Locate the cell with the specified text and output its [X, Y] center coordinate. 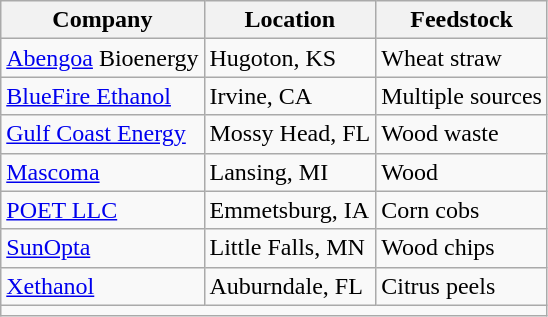
Mossy Head, FL [290, 134]
Lansing, MI [290, 172]
Citrus peels [462, 286]
SunOpta [102, 248]
Corn cobs [462, 210]
Multiple sources [462, 96]
Gulf Coast Energy [102, 134]
Emmetsburg, IA [290, 210]
Wood waste [462, 134]
Xethanol [102, 286]
Wood chips [462, 248]
Little Falls, MN [290, 248]
Company [102, 20]
Hugoton, KS [290, 58]
POET LLC [102, 210]
Irvine, CA [290, 96]
Wood [462, 172]
BlueFire Ethanol [102, 96]
Location [290, 20]
Auburndale, FL [290, 286]
Feedstock [462, 20]
Abengoa Bioenergy [102, 58]
Wheat straw [462, 58]
Mascoma [102, 172]
